Return (x, y) of the center of cell containing provided text 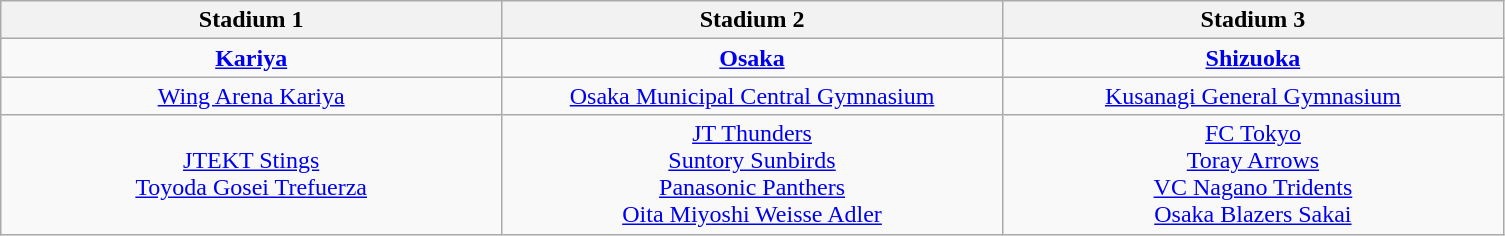
JT Thunders Suntory SunbirdsPanasonic Panthers Oita Miyoshi Weisse Adler (752, 174)
Stadium 2 (752, 20)
JTEKT Stings Toyoda Gosei Trefuerza (252, 174)
Stadium 3 (1252, 20)
Osaka (752, 58)
Wing Arena Kariya (252, 96)
Stadium 1 (252, 20)
Shizuoka (1252, 58)
Kariya (252, 58)
FC Tokyo Toray Arrows VC Nagano TridentsOsaka Blazers Sakai (1252, 174)
Kusanagi General Gymnasium (1252, 96)
Osaka Municipal Central Gymnasium (752, 96)
